Provide the [X, Y] coordinate of the cell's center where the given text is located.  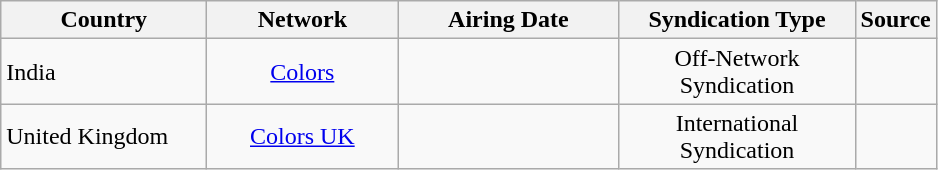
Colors [302, 72]
United Kingdom [104, 136]
Off-NetworkSyndication [737, 72]
India [104, 72]
International Syndication [737, 136]
Country [104, 20]
Source [896, 20]
Network [302, 20]
Colors UK [302, 136]
Syndication Type [737, 20]
Airing Date [508, 20]
